Detect which cell encompasses the target text, then output its [x, y] center coordinate. 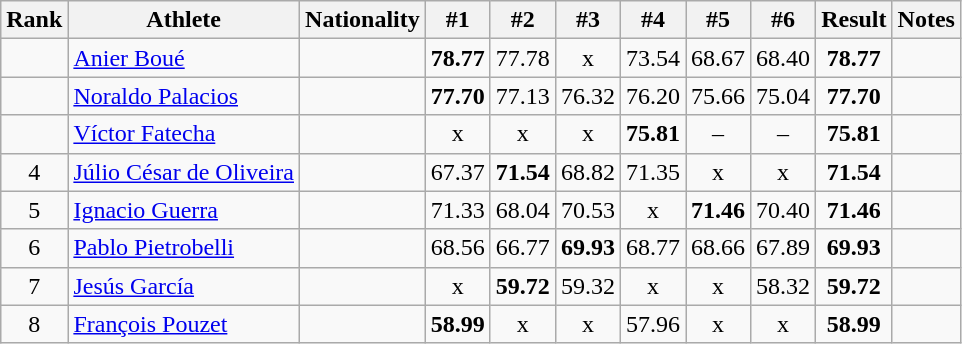
Noraldo Palacios [184, 96]
6 [34, 248]
73.54 [652, 58]
57.96 [652, 324]
70.40 [784, 210]
Nationality [363, 20]
Athlete [184, 20]
67.37 [458, 172]
76.20 [652, 96]
75.66 [718, 96]
59.32 [588, 286]
#1 [458, 20]
Ignacio Guerra [184, 210]
Pablo Pietrobelli [184, 248]
68.04 [522, 210]
77.13 [522, 96]
4 [34, 172]
5 [34, 210]
François Pouzet [184, 324]
Rank [34, 20]
Júlio César de Oliveira [184, 172]
75.04 [784, 96]
Víctor Fatecha [184, 134]
68.82 [588, 172]
Result [854, 20]
#3 [588, 20]
68.56 [458, 248]
71.33 [458, 210]
66.77 [522, 248]
Jesús García [184, 286]
71.35 [652, 172]
8 [34, 324]
7 [34, 286]
70.53 [588, 210]
58.32 [784, 286]
68.40 [784, 58]
#6 [784, 20]
#5 [718, 20]
68.66 [718, 248]
#2 [522, 20]
76.32 [588, 96]
67.89 [784, 248]
68.77 [652, 248]
Anier Boué [184, 58]
Notes [926, 20]
68.67 [718, 58]
77.78 [522, 58]
#4 [652, 20]
